Identify which cell holds the provided text, then report its (x, y) central coordinate. 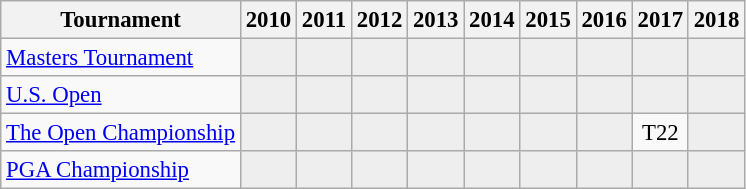
2012 (379, 20)
2014 (492, 20)
2011 (324, 20)
2010 (268, 20)
2017 (660, 20)
Masters Tournament (121, 58)
Tournament (121, 20)
T22 (660, 133)
2013 (436, 20)
PGA Championship (121, 170)
2016 (604, 20)
U.S. Open (121, 95)
2018 (716, 20)
The Open Championship (121, 133)
2015 (548, 20)
